Pinpoint the cell where the given text exists, returning its (X, Y) midpoint coordinate. 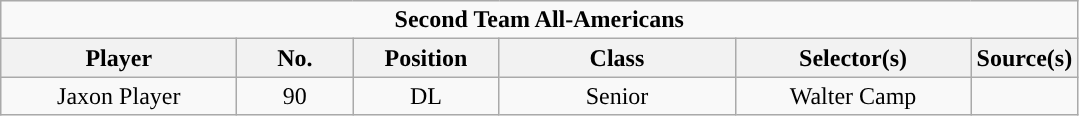
Class (617, 58)
90 (295, 96)
No. (295, 58)
Walter Camp (853, 96)
Selector(s) (853, 58)
Senior (617, 96)
Source(s) (1024, 58)
Jaxon Player (119, 96)
Second Team All-Americans (540, 20)
Position (426, 58)
Player (119, 58)
DL (426, 96)
